Find where the given text appears and provide that cell's center as [x, y] coordinate. 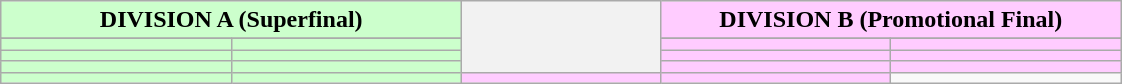
DIVISION A (Superfinal) [232, 20]
DIVISION B (Promotional Final) [890, 20]
